Pinpoint the cell where the given text exists, returning its (X, Y) midpoint coordinate. 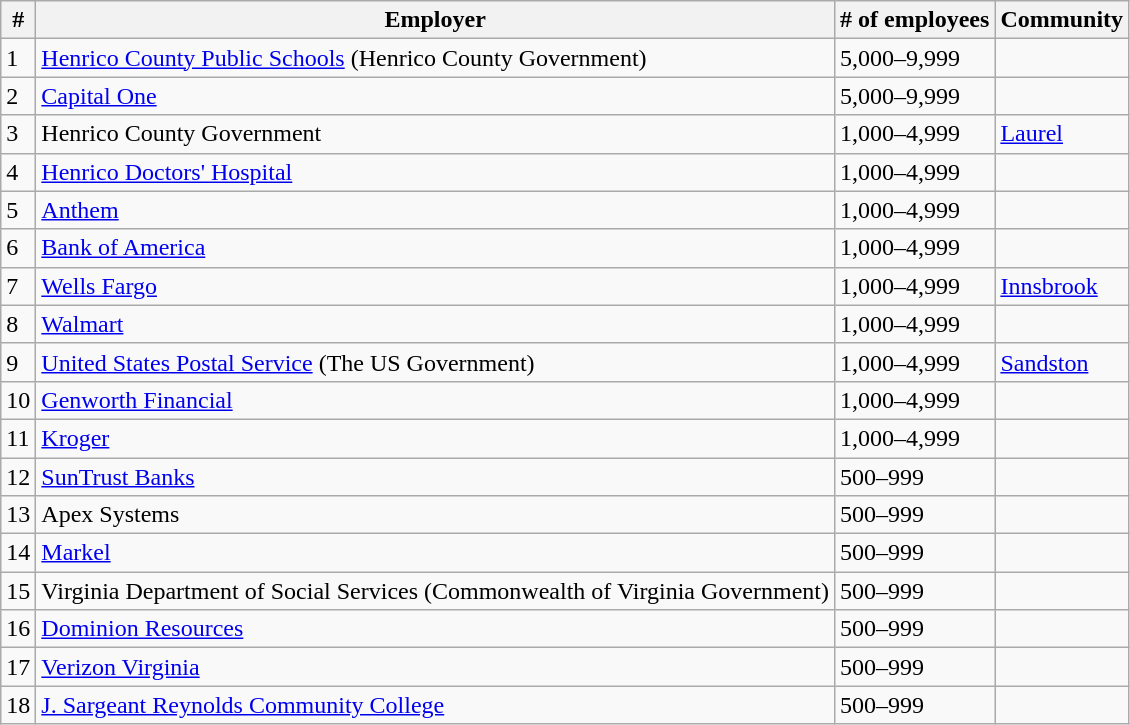
1 (18, 58)
15 (18, 591)
Walmart (436, 324)
3 (18, 134)
Anthem (436, 210)
8 (18, 324)
Bank of America (436, 248)
# (18, 20)
Laurel (1062, 134)
13 (18, 515)
Apex Systems (436, 515)
Sandston (1062, 362)
# of employees (914, 20)
12 (18, 477)
Henrico County Public Schools (Henrico County Government) (436, 58)
16 (18, 629)
5 (18, 210)
SunTrust Banks (436, 477)
Dominion Resources (436, 629)
Wells Fargo (436, 286)
4 (18, 172)
9 (18, 362)
11 (18, 438)
17 (18, 667)
Community (1062, 20)
Henrico County Government (436, 134)
J. Sargeant Reynolds Community College (436, 705)
Henrico Doctors' Hospital (436, 172)
6 (18, 248)
18 (18, 705)
14 (18, 553)
Genworth Financial (436, 400)
United States Postal Service (The US Government) (436, 362)
Markel (436, 553)
Innsbrook (1062, 286)
Kroger (436, 438)
Capital One (436, 96)
Employer (436, 20)
Verizon Virginia (436, 667)
7 (18, 286)
2 (18, 96)
Virginia Department of Social Services (Commonwealth of Virginia Government) (436, 591)
10 (18, 400)
